Return [X, Y] of the center of cell containing provided text 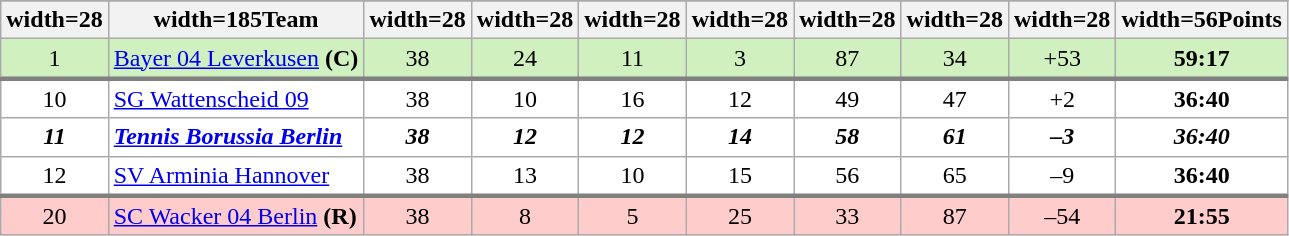
65 [954, 176]
59:17 [1202, 59]
16 [632, 98]
width=185Team [236, 20]
8 [524, 216]
+53 [1062, 59]
width=56Points [1202, 20]
3 [740, 59]
25 [740, 216]
Tennis Borussia Berlin [236, 137]
Bayer 04 Leverkusen (C) [236, 59]
13 [524, 176]
33 [848, 216]
14 [740, 137]
49 [848, 98]
61 [954, 137]
+2 [1062, 98]
47 [954, 98]
1 [54, 59]
21:55 [1202, 216]
24 [524, 59]
56 [848, 176]
SV Arminia Hannover [236, 176]
15 [740, 176]
58 [848, 137]
SC Wacker 04 Berlin (R) [236, 216]
SG Wattenscheid 09 [236, 98]
–54 [1062, 216]
–3 [1062, 137]
5 [632, 216]
–9 [1062, 176]
34 [954, 59]
20 [54, 216]
